Capture the cell that displays the provided text and extract its (X, Y) central coordinate. 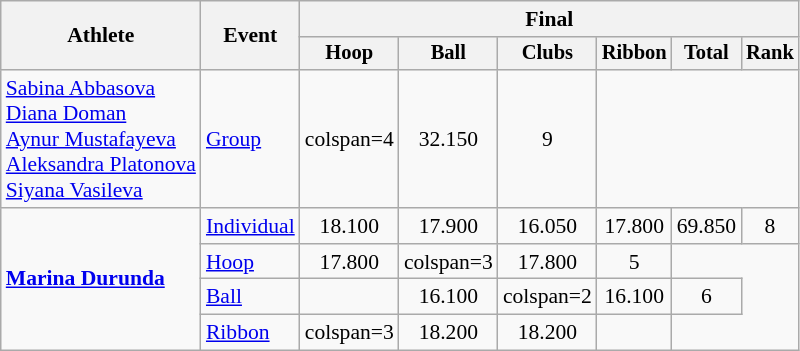
Event (250, 36)
Sabina AbbasovaDiana DomanAynur MustafayevaAleksandra PlatonovaSiyana Vasileva (101, 139)
17.900 (448, 226)
18.100 (350, 226)
Final (550, 19)
9 (548, 139)
Athlete (101, 36)
8 (770, 226)
colspan=2 (548, 297)
5 (634, 262)
69.850 (706, 226)
Total (706, 54)
Rank (770, 54)
32.150 (448, 139)
Individual (250, 226)
Group (250, 139)
16.050 (548, 226)
colspan=4 (350, 139)
6 (706, 297)
Marina Durunda (101, 279)
Clubs (548, 54)
